Search for the cell housing the specified text and yield its (x, y) center coordinate. 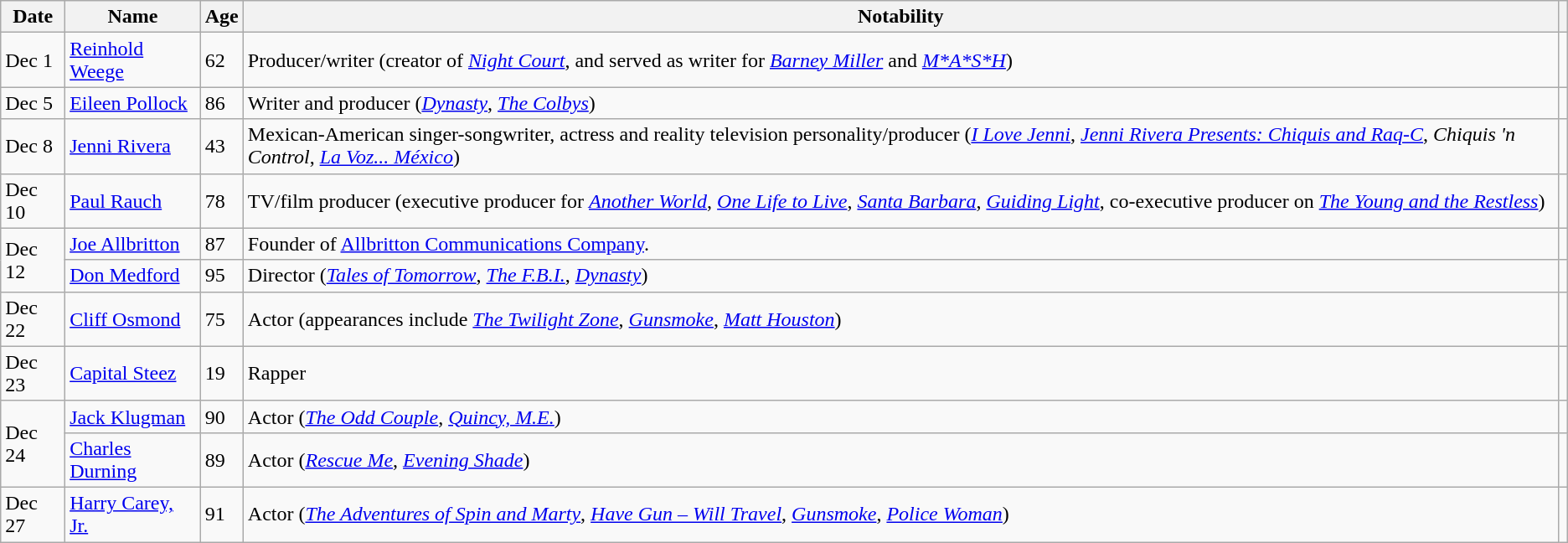
Dec 23 (34, 374)
Producer/writer (creator of Night Court, and served as writer for Barney Miller and M*A*S*H) (900, 60)
Age (221, 17)
Jack Klugman (133, 416)
62 (221, 60)
Jenni Rivera (133, 146)
Don Medford (133, 276)
Dec 24 (34, 444)
Actor (appearances include The Twilight Zone, Gunsmoke, Matt Houston) (900, 318)
Capital Steez (133, 374)
Notability (900, 17)
Cliff Osmond (133, 318)
Actor (The Adventures of Spin and Marty, Have Gun – Will Travel, Gunsmoke, Police Woman) (900, 515)
Dec 22 (34, 318)
Date (34, 17)
Rapper (900, 374)
19 (221, 374)
Harry Carey, Jr. (133, 515)
Dec 1 (34, 60)
95 (221, 276)
Charles Durning (133, 459)
Paul Rauch (133, 201)
Dec 8 (34, 146)
43 (221, 146)
Actor (Rescue Me, Evening Shade) (900, 459)
Eileen Pollock (133, 103)
86 (221, 103)
Name (133, 17)
Reinhold Weege (133, 60)
78 (221, 201)
Dec 5 (34, 103)
Dec 27 (34, 515)
90 (221, 416)
75 (221, 318)
Dec 12 (34, 260)
89 (221, 459)
Director (Tales of Tomorrow, The F.B.I., Dynasty) (900, 276)
Joe Allbritton (133, 244)
Actor (The Odd Couple, Quincy, M.E.) (900, 416)
91 (221, 515)
87 (221, 244)
Writer and producer (Dynasty, The Colbys) (900, 103)
Dec 10 (34, 201)
Founder of Allbritton Communications Company. (900, 244)
